Output the [x, y] coordinate of the center of the cell containing the given text.  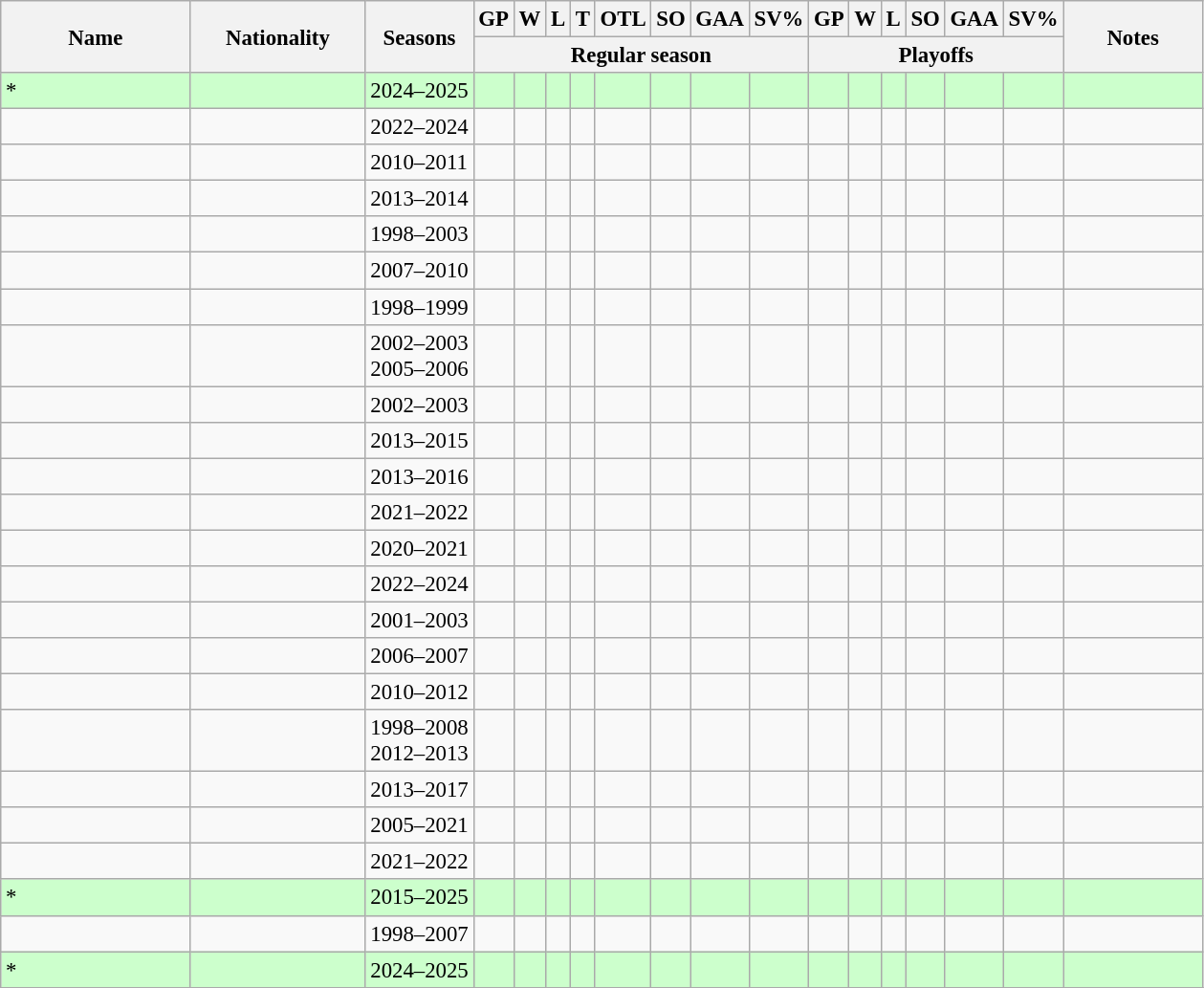
2002–2003 [419, 405]
2010–2011 [419, 163]
1998–2007 [419, 933]
OTL [624, 19]
Name [96, 36]
2020–2021 [419, 548]
2005–2021 [419, 825]
T [582, 19]
2015–2025 [419, 898]
2006–2007 [419, 656]
2013–2014 [419, 199]
Playoffs [936, 55]
2007–2010 [419, 271]
2013–2016 [419, 476]
1998–2003 [419, 234]
Regular season [641, 55]
2010–2012 [419, 692]
Seasons [419, 36]
2013–2015 [419, 440]
2002–20032005–2006 [419, 356]
Nationality [277, 36]
2013–2017 [419, 790]
Notes [1133, 36]
1998–20082012–2013 [419, 740]
2001–2003 [419, 620]
1998–1999 [419, 307]
